Extract the [x, y] coordinate from the center of the cell holding the provided text.  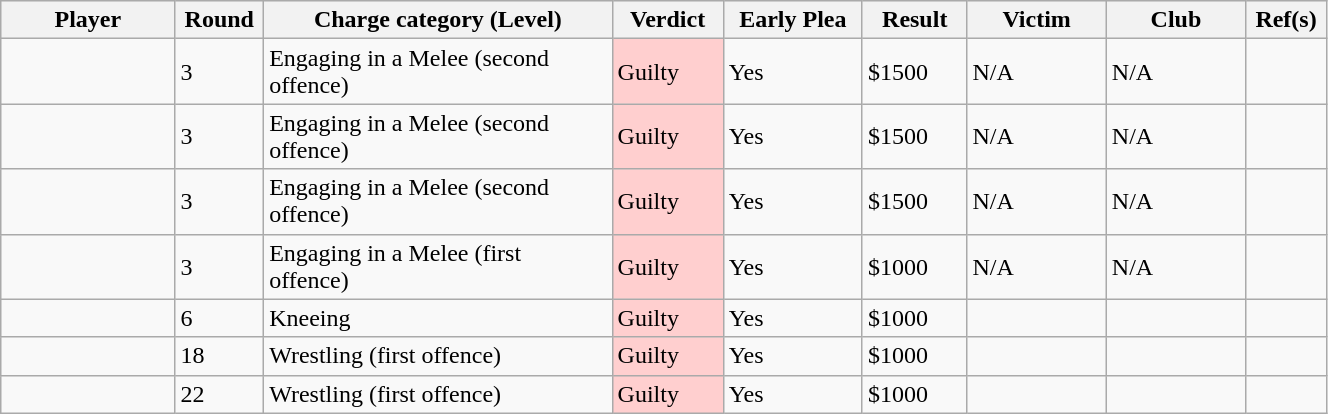
Verdict [668, 20]
Engaging in a Melee (first offence) [438, 266]
22 [220, 394]
Club [1176, 20]
Victim [1036, 20]
Kneeing [438, 318]
Early Plea [792, 20]
Result [914, 20]
6 [220, 318]
Charge category (Level) [438, 20]
18 [220, 356]
Player [88, 20]
Ref(s) [1286, 20]
Round [220, 20]
